Scan for the cell matching the given text and deliver its (X, Y) coordinate at center. 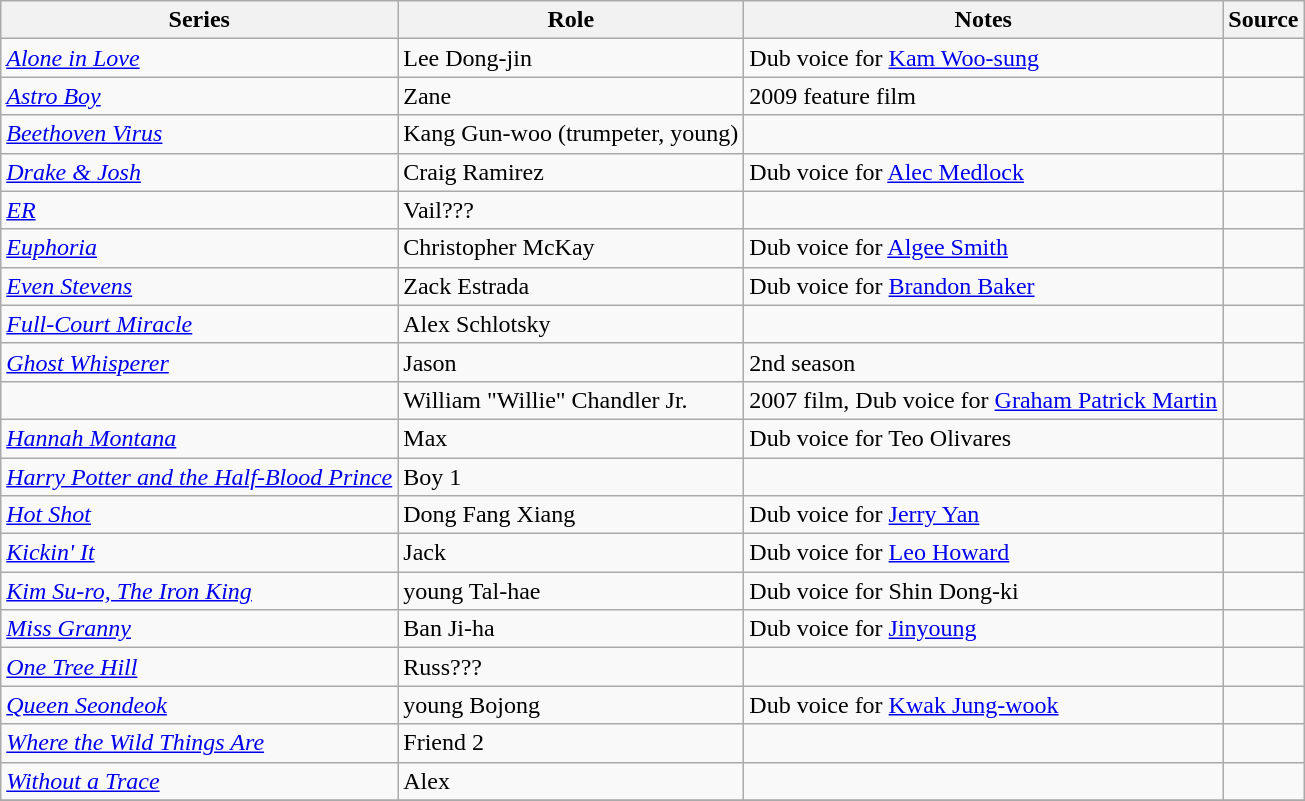
Dub voice for Kam Woo-sung (984, 58)
Russ??? (571, 667)
Without a Trace (200, 781)
Lee Dong-jin (571, 58)
Where the Wild Things Are (200, 743)
Ghost Whisperer (200, 362)
Alone in Love (200, 58)
Role (571, 20)
Ban Ji-ha (571, 629)
Euphoria (200, 248)
Jason (571, 362)
Alex (571, 781)
Dub voice for Teo Olivares (984, 438)
Hot Shot (200, 515)
Friend 2 (571, 743)
William "Willie" Chandler Jr. (571, 400)
Dub voice for Leo Howard (984, 553)
Zack Estrada (571, 286)
Dub voice for Jerry Yan (984, 515)
ER (200, 210)
young Bojong (571, 705)
Dub voice for Alec Medlock (984, 172)
Christopher McKay (571, 248)
Hannah Montana (200, 438)
Dub voice for Algee Smith (984, 248)
Even Stevens (200, 286)
Series (200, 20)
Kim Su-ro, The Iron King (200, 591)
Notes (984, 20)
young Tal-hae (571, 591)
Miss Granny (200, 629)
Alex Schlotsky (571, 324)
Max (571, 438)
Boy 1 (571, 477)
Dub voice for Shin Dong-ki (984, 591)
2009 feature film (984, 96)
Craig Ramirez (571, 172)
Harry Potter and the Half-Blood Prince (200, 477)
Astro Boy (200, 96)
Jack (571, 553)
Dub voice for Brandon Baker (984, 286)
Queen Seondeok (200, 705)
Dub voice for Jinyoung (984, 629)
Drake & Josh (200, 172)
Kang Gun-woo (trumpeter, young) (571, 134)
2007 film, Dub voice for Graham Patrick Martin (984, 400)
One Tree Hill (200, 667)
Dong Fang Xiang (571, 515)
Beethoven Virus (200, 134)
Source (1264, 20)
2nd season (984, 362)
Full-Court Miracle (200, 324)
Zane (571, 96)
Vail??? (571, 210)
Dub voice for Kwak Jung-wook (984, 705)
Kickin' It (200, 553)
